Locate the cell with the specified text and output its (x, y) center coordinate. 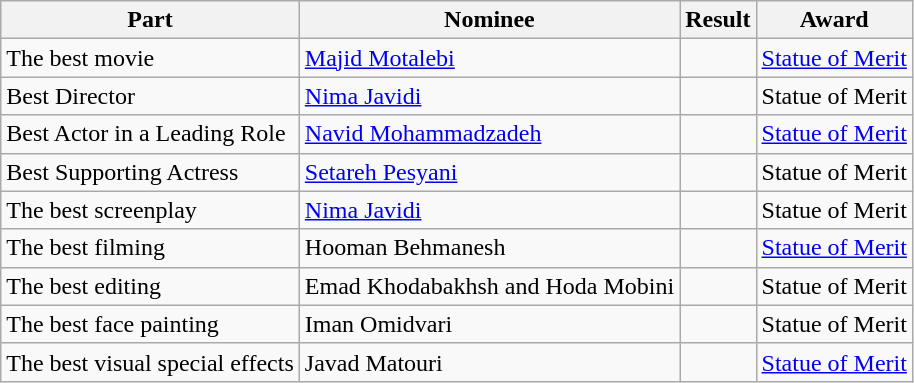
The best editing (150, 286)
Emad Khodabakhsh and Hoda Mobini (489, 286)
Javad Matouri (489, 362)
Majid Motalebi (489, 58)
Nominee (489, 20)
The best visual special effects (150, 362)
The best face painting (150, 324)
Iman Omidvari (489, 324)
Best Supporting Actress (150, 172)
Award (834, 20)
Best Actor in a Leading Role (150, 134)
Part (150, 20)
Setareh Pesyani (489, 172)
The best movie (150, 58)
The best screenplay (150, 210)
The best filming (150, 248)
Navid Mohammadzadeh (489, 134)
Hooman Behmanesh (489, 248)
Best Director (150, 96)
Result (718, 20)
